Locate the cell with the specified text and output its [X, Y] center coordinate. 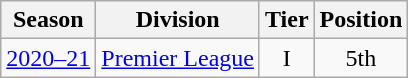
Premier League [178, 58]
Season [48, 20]
2020–21 [48, 58]
I [286, 58]
Tier [286, 20]
Position [361, 20]
Division [178, 20]
5th [361, 58]
